Output the [x, y] coordinate of the center of the cell containing the given text.  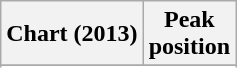
Chart (2013) [72, 34]
Peakposition [189, 34]
